Identify which cell holds the provided text, then report its [x, y] central coordinate. 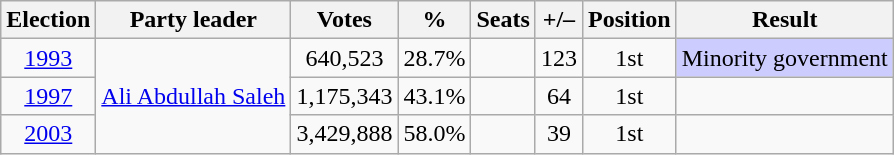
28.7% [434, 58]
Position [629, 20]
Ali Abdullah Saleh [194, 96]
Seats [503, 20]
64 [558, 96]
1993 [48, 58]
2003 [48, 134]
1997 [48, 96]
Minority government [784, 58]
% [434, 20]
39 [558, 134]
Election [48, 20]
58.0% [434, 134]
Result [784, 20]
640,523 [344, 58]
123 [558, 58]
43.1% [434, 96]
+/– [558, 20]
Party leader [194, 20]
3,429,888 [344, 134]
Votes [344, 20]
1,175,343 [344, 96]
